Identify which cell holds the provided text, then report its [X, Y] central coordinate. 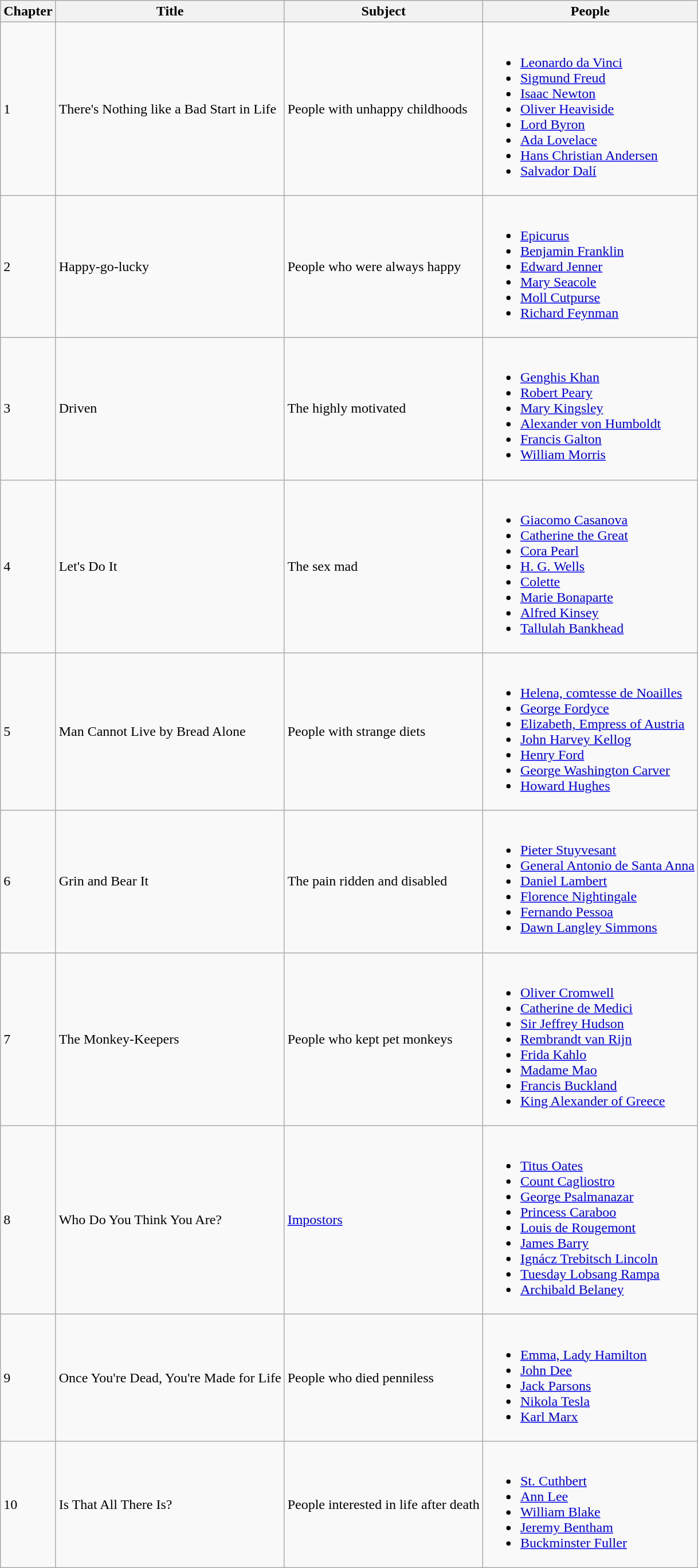
8 [28, 1220]
People [590, 11]
People with unhappy childhoods [383, 109]
Man Cannot Live by Bread Alone [170, 731]
People with strange diets [383, 731]
10 [28, 1504]
People who kept pet monkeys [383, 1039]
People who were always happy [383, 266]
Happy-go-lucky [170, 266]
9 [28, 1378]
Genghis KhanRobert PearyMary KingsleyAlexander von HumboldtFrancis GaltonWilliam Morris [590, 409]
People who died penniless [383, 1378]
Emma, Lady HamiltonJohn DeeJack ParsonsNikola TeslaKarl Marx [590, 1378]
St. CuthbertAnn LeeWilliam BlakeJeremy BenthamBuckminster Fuller [590, 1504]
Once You're Dead, You're Made for Life [170, 1378]
Oliver CromwellCatherine de MediciSir Jeffrey HudsonRembrandt van RijnFrida KahloMadame MaoFrancis BucklandKing Alexander of Greece [590, 1039]
EpicurusBenjamin FranklinEdward JennerMary SeacoleMoll CutpurseRichard Feynman [590, 266]
Let's Do It [170, 566]
Leonardo da VinciSigmund FreudIsaac NewtonOliver HeavisideLord ByronAda LovelaceHans Christian AndersenSalvador Dalí [590, 109]
Giacomo CasanovaCatherine the GreatCora PearlH. G. WellsColetteMarie BonaparteAlfred KinseyTallulah Bankhead [590, 566]
People interested in life after death [383, 1504]
1 [28, 109]
Chapter [28, 11]
The highly motivated [383, 409]
There's Nothing like a Bad Start in Life [170, 109]
7 [28, 1039]
Helena, comtesse de NoaillesGeorge FordyceElizabeth, Empress of AustriaJohn Harvey KellogHenry FordGeorge Washington CarverHoward Hughes [590, 731]
2 [28, 266]
Impostors [383, 1220]
Driven [170, 409]
Subject [383, 11]
5 [28, 731]
The Monkey-Keepers [170, 1039]
Is That All There Is? [170, 1504]
3 [28, 409]
Title [170, 11]
Pieter StuyvesantGeneral Antonio de Santa AnnaDaniel LambertFlorence NightingaleFernando PessoaDawn Langley Simmons [590, 881]
4 [28, 566]
Grin and Bear It [170, 881]
The sex mad [383, 566]
The pain ridden and disabled [383, 881]
Who Do You Think You Are? [170, 1220]
6 [28, 881]
